Determine the (x, y) coordinate at the center of the cell enclosing the given text.  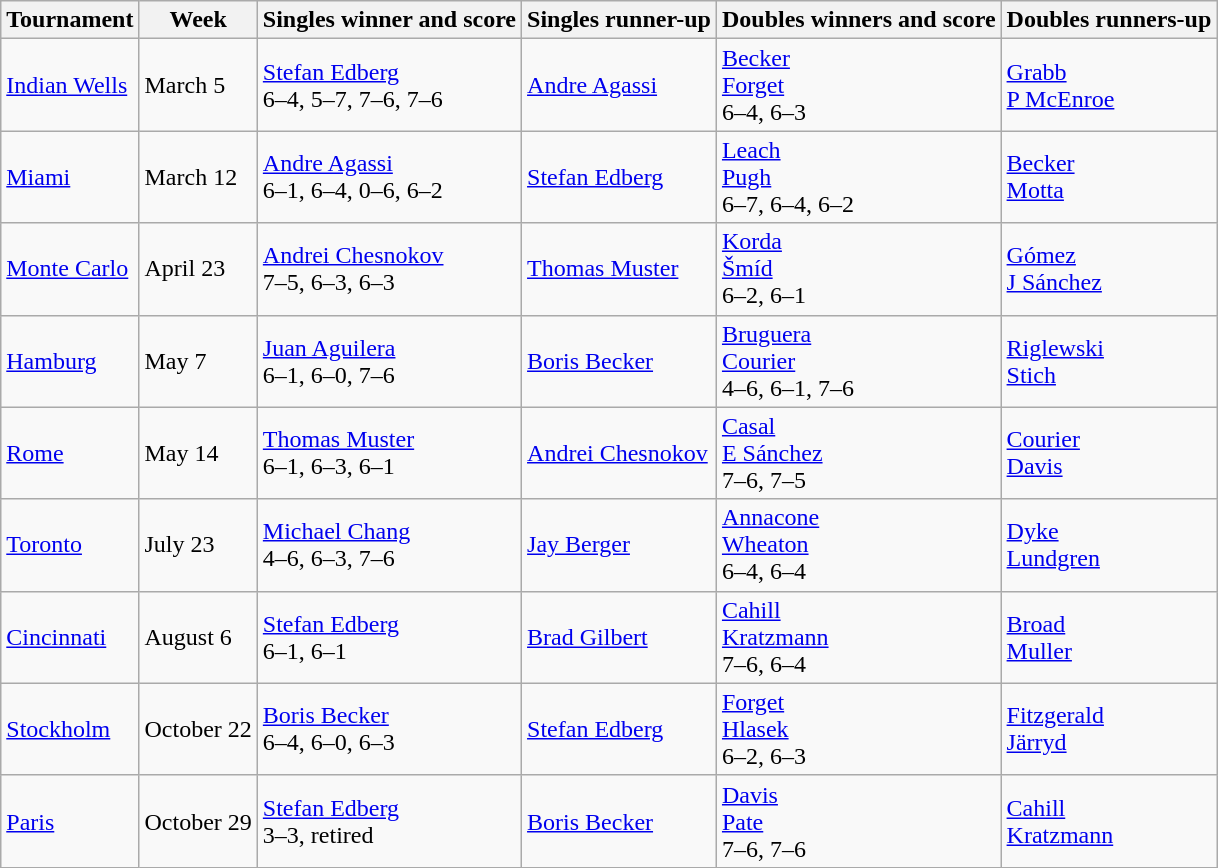
Gómez J Sánchez (1109, 269)
Toronto (70, 545)
Singles runner-up (620, 20)
Casal E Sánchez 7–6, 7–5 (858, 453)
Cahill Kratzmann 7–6, 6–4 (858, 637)
Dyke Lundgren (1109, 545)
Thomas Muster 6–1, 6–3, 6–1 (389, 453)
Thomas Muster (620, 269)
October 22 (198, 729)
Bruguera Courier 4–6, 6–1, 7–6 (858, 361)
Korda Šmíd 6–2, 6–1 (858, 269)
Andrei Chesnokov (620, 453)
Courier Davis (1109, 453)
Tournament (70, 20)
May 7 (198, 361)
Andre Agassi (620, 85)
March 12 (198, 177)
Doubles runners-up (1109, 20)
Brad Gilbert (620, 637)
Leach Pugh 6–7, 6–4, 6–2 (858, 177)
Paris (70, 821)
Michael Chang 4–6, 6–3, 7–6 (389, 545)
Forget Hlasek 6–2, 6–3 (858, 729)
Hamburg (70, 361)
October 29 (198, 821)
Riglewski Stich (1109, 361)
Miami (70, 177)
Davis Pate 7–6, 7–6 (858, 821)
Annacone Wheaton 6–4, 6–4 (858, 545)
Andre Agassi 6–1, 6–4, 0–6, 6–2 (389, 177)
Boris Becker 6–4, 6–0, 6–3 (389, 729)
Stefan Edberg 6–4, 5–7, 7–6, 7–6 (389, 85)
August 6 (198, 637)
Singles winner and score (389, 20)
Becker Forget 6–4, 6–3 (858, 85)
Monte Carlo (70, 269)
March 5 (198, 85)
July 23 (198, 545)
Jay Berger (620, 545)
Juan Aguilera 6–1, 6–0, 7–6 (389, 361)
Week (198, 20)
Doubles winners and score (858, 20)
Broad Muller (1109, 637)
Stockholm (70, 729)
Andrei Chesnokov 7–5, 6–3, 6–3 (389, 269)
Grabb P McEnroe (1109, 85)
Fitzgerald Järryd (1109, 729)
May 14 (198, 453)
Stefan Edberg 6–1, 6–1 (389, 637)
Becker Motta (1109, 177)
Cahill Kratzmann (1109, 821)
Stefan Edberg 3–3, retired (389, 821)
Rome (70, 453)
April 23 (198, 269)
Cincinnati (70, 637)
Indian Wells (70, 85)
